Scan for the cell matching the given text and deliver its [x, y] coordinate at center. 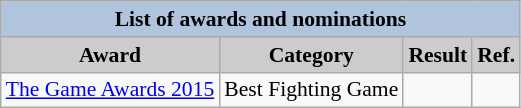
Ref. [496, 55]
Award [110, 55]
Result [438, 55]
The Game Awards 2015 [110, 90]
Best Fighting Game [311, 90]
List of awards and nominations [260, 19]
Category [311, 55]
